Capture the cell that displays the provided text and extract its (x, y) central coordinate. 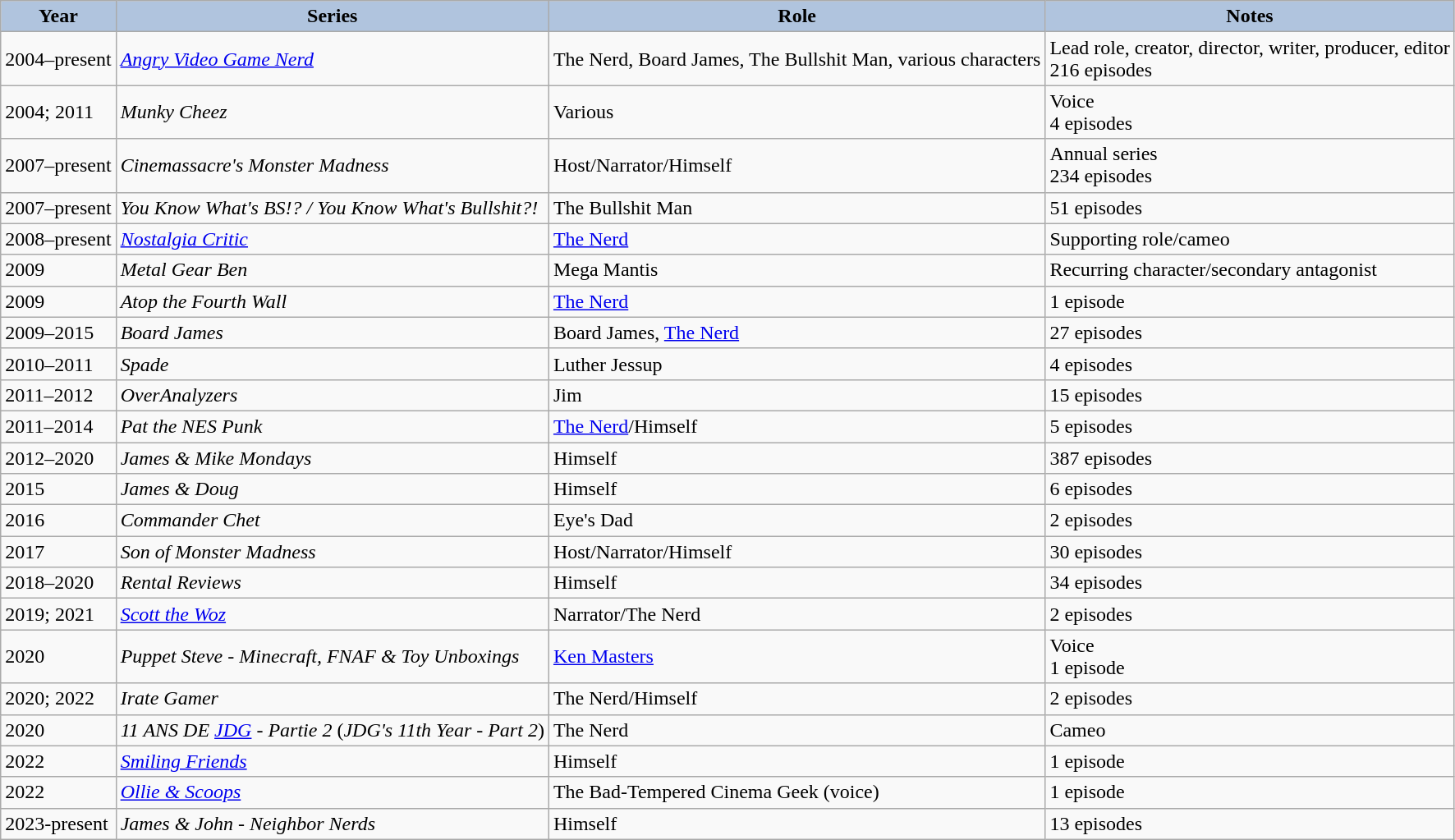
Notes (1250, 16)
The Bad-Tempered Cinema Geek (voice) (796, 792)
Series (332, 16)
2023-present (58, 824)
You Know What's BS!? / You Know What's Bullshit?! (332, 208)
Ollie & Scoops (332, 792)
Role (796, 16)
Rental Reviews (332, 583)
51 episodes (1250, 208)
2020; 2022 (58, 699)
Angry Video Game Nerd (332, 59)
Board James (332, 333)
2011–2012 (58, 395)
Commander Chet (332, 521)
Year (58, 16)
Spade (332, 364)
Board James, The Nerd (796, 333)
15 episodes (1250, 395)
2016 (58, 521)
The Bullshit Man (796, 208)
Ken Masters (796, 657)
James & Mike Mondays (332, 457)
The Nerd, Board James, The Bullshit Man, various characters (796, 59)
387 episodes (1250, 457)
Voice1 episode (1250, 657)
Nostalgia Critic (332, 239)
2010–2011 (58, 364)
Voice4 episodes (1250, 112)
6 episodes (1250, 489)
Jim (796, 395)
Recurring character/secondary antagonist (1250, 270)
Lead role, creator, director, writer, producer, editor216 episodes (1250, 59)
34 episodes (1250, 583)
5 episodes (1250, 426)
2018–2020 (58, 583)
OverAnalyzers (332, 395)
Various (796, 112)
2017 (58, 552)
2009–2015 (58, 333)
2004–present (58, 59)
4 episodes (1250, 364)
13 episodes (1250, 824)
Cinemassacre's Monster Madness (332, 166)
2012–2020 (58, 457)
Metal Gear Ben (332, 270)
11 ANS DE JDG - Partie 2 (JDG's 11th Year - Part 2) (332, 730)
2011–2014 (58, 426)
2015 (58, 489)
James & John - Neighbor Nerds (332, 824)
Pat the NES Punk (332, 426)
Narrator/The Nerd (796, 614)
Luther Jessup (796, 364)
Munky Cheez (332, 112)
Atop the Fourth Wall (332, 301)
Puppet Steve - Minecraft, FNAF & Toy Unboxings (332, 657)
2008–present (58, 239)
Smiling Friends (332, 761)
James & Doug (332, 489)
30 episodes (1250, 552)
Supporting role/cameo (1250, 239)
27 episodes (1250, 333)
Scott the Woz (332, 614)
Mega Mantis (796, 270)
2004; 2011 (58, 112)
Eye's Dad (796, 521)
Son of Monster Madness (332, 552)
2019; 2021 (58, 614)
Cameo (1250, 730)
Annual series234 episodes (1250, 166)
Irate Gamer (332, 699)
